Find where the given text appears and provide that cell's center as (x, y) coordinate. 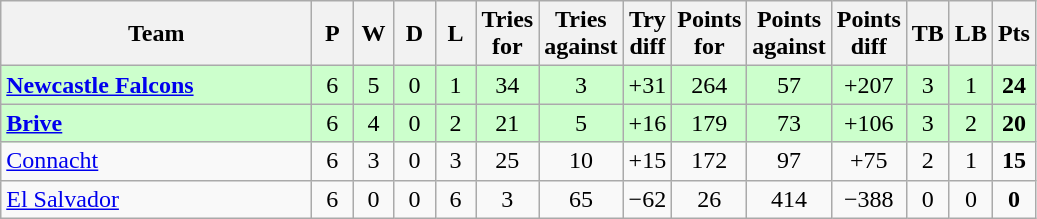
El Salvador (156, 199)
4 (374, 123)
73 (789, 123)
57 (789, 85)
Points against (789, 34)
Tries for (508, 34)
21 (508, 123)
Brive (156, 123)
−388 (868, 199)
LB (970, 34)
+106 (868, 123)
15 (1014, 161)
+207 (868, 85)
Try diff (648, 34)
414 (789, 199)
20 (1014, 123)
Newcastle Falcons (156, 85)
10 (581, 161)
D (414, 34)
Tries against (581, 34)
+16 (648, 123)
172 (710, 161)
P (332, 34)
L (456, 34)
−62 (648, 199)
Connacht (156, 161)
26 (710, 199)
24 (1014, 85)
179 (710, 123)
97 (789, 161)
25 (508, 161)
34 (508, 85)
+75 (868, 161)
Points diff (868, 34)
Points for (710, 34)
+15 (648, 161)
Pts (1014, 34)
W (374, 34)
TB (928, 34)
264 (710, 85)
+31 (648, 85)
Team (156, 34)
65 (581, 199)
